Extract the (x, y) coordinate from the center of the cell holding the provided text.  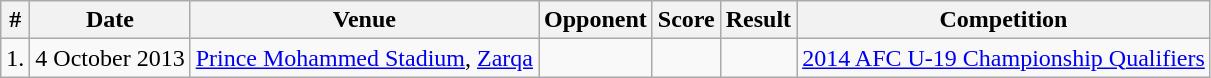
Date (110, 20)
1. (16, 58)
Result (758, 20)
Competition (1004, 20)
Prince Mohammed Stadium, Zarqa (364, 58)
2014 AFC U-19 Championship Qualifiers (1004, 58)
4 October 2013 (110, 58)
Venue (364, 20)
Score (686, 20)
Opponent (595, 20)
# (16, 20)
